Capture the cell that displays the provided text and extract its [X, Y] central coordinate. 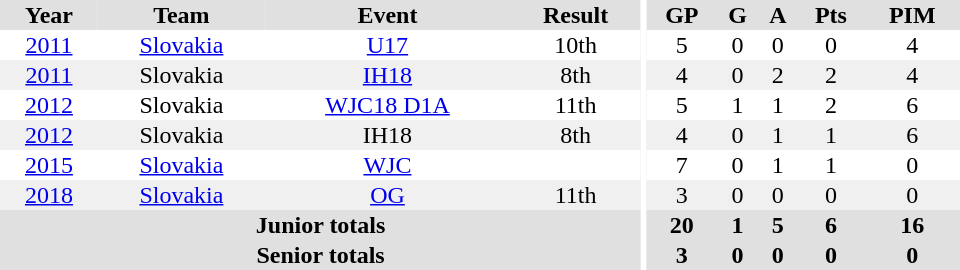
Year [49, 15]
U17 [388, 45]
Event [388, 15]
PIM [912, 15]
7 [682, 165]
Junior totals [320, 225]
WJC [388, 165]
Pts [830, 15]
2018 [49, 195]
Team [182, 15]
WJC18 D1A [388, 105]
2015 [49, 165]
A [778, 15]
10th [576, 45]
G [738, 15]
20 [682, 225]
Result [576, 15]
GP [682, 15]
Senior totals [320, 255]
OG [388, 195]
16 [912, 225]
